Provide the [x, y] coordinate of the cell's center where the given text is located.  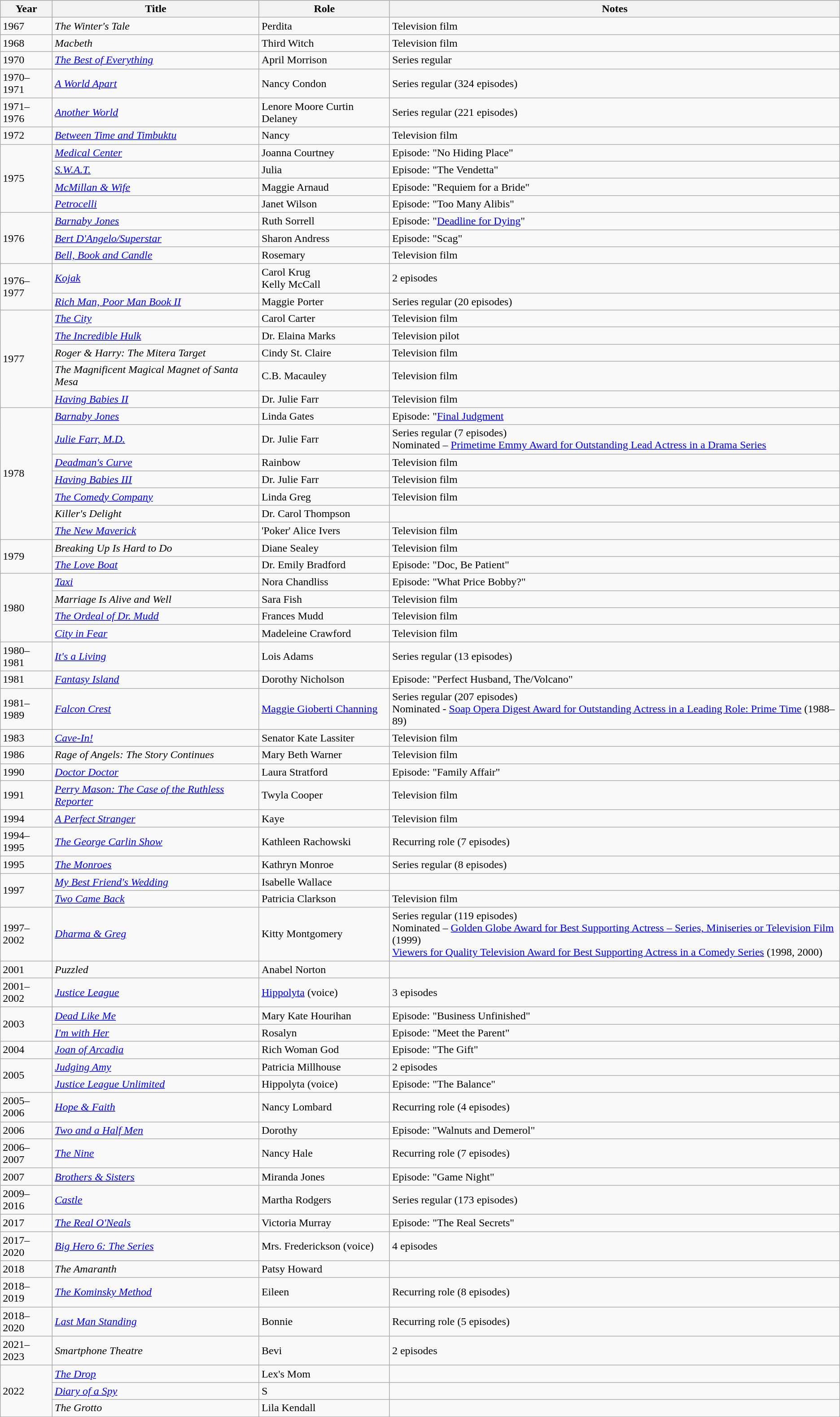
The Best of Everything [156, 60]
Sara Fish [324, 599]
Maggie Gioberti Channing [324, 709]
1976 [26, 238]
2006 [26, 1130]
Series regular [615, 60]
Cave-In! [156, 738]
Bonnie [324, 1321]
Laura Stratford [324, 772]
2001–2002 [26, 993]
McMillan & Wife [156, 187]
S.W.A.T. [156, 170]
Bert D'Angelo/Superstar [156, 238]
The Grotto [156, 1408]
Maggie Arnaud [324, 187]
Dr. Emily Bradford [324, 565]
Rich Woman God [324, 1050]
Twyla Cooper [324, 795]
The New Maverick [156, 531]
Nancy Hale [324, 1154]
Rage of Angels: The Story Continues [156, 755]
Having Babies II [156, 399]
3 episodes [615, 993]
2003 [26, 1024]
1977 [26, 359]
Mary Beth Warner [324, 755]
Recurring role (5 episodes) [615, 1321]
Series regular (8 episodes) [615, 864]
I'm with Her [156, 1033]
Lex's Mom [324, 1374]
4 episodes [615, 1246]
Kaye [324, 818]
1967 [26, 26]
Two Came Back [156, 899]
Maggie Porter [324, 302]
1997 [26, 891]
Bell, Book and Candle [156, 255]
Falcon Crest [156, 709]
2004 [26, 1050]
Perdita [324, 26]
Nancy [324, 136]
Series regular (20 episodes) [615, 302]
City in Fear [156, 633]
The Love Boat [156, 565]
The Drop [156, 1374]
Episode: "The Gift" [615, 1050]
1986 [26, 755]
Episode: "Doc, Be Patient" [615, 565]
Dharma & Greg [156, 934]
Carol KrugKelly McCall [324, 278]
1994–1995 [26, 841]
Perry Mason: The Case of the Ruthless Reporter [156, 795]
Between Time and Timbuktu [156, 136]
Last Man Standing [156, 1321]
Episode: "Walnuts and Demerol" [615, 1130]
2021–2023 [26, 1351]
Kathleen Rachowski [324, 841]
1990 [26, 772]
Big Hero 6: The Series [156, 1246]
'Poker' Alice Ivers [324, 531]
Cindy St. Claire [324, 353]
Series regular (173 episodes) [615, 1199]
Episode: "Deadline for Dying" [615, 221]
1980–1981 [26, 656]
The Ordeal of Dr. Mudd [156, 616]
Dr. Elaina Marks [324, 336]
Judging Amy [156, 1067]
Episode: "Meet the Parent" [615, 1033]
Brothers & Sisters [156, 1176]
Marriage Is Alive and Well [156, 599]
2022 [26, 1391]
1970 [26, 60]
2017–2020 [26, 1246]
Rich Man, Poor Man Book II [156, 302]
Doctor Doctor [156, 772]
2006–2007 [26, 1154]
1968 [26, 43]
1994 [26, 818]
Kathryn Monroe [324, 864]
Series regular (13 episodes) [615, 656]
Another World [156, 112]
Episode: "Too Many Alibis" [615, 204]
Dorothy [324, 1130]
Lois Adams [324, 656]
Episode: "No Hiding Place" [615, 153]
Mary Kate Hourihan [324, 1016]
Justice League Unlimited [156, 1084]
Rainbow [324, 462]
Recurring role (4 episodes) [615, 1107]
Year [26, 9]
Isabelle Wallace [324, 882]
Episode: "Family Affair" [615, 772]
2007 [26, 1176]
1979 [26, 557]
Episode: "Business Unfinished" [615, 1016]
Taxi [156, 582]
A World Apart [156, 83]
Ruth Sorrell [324, 221]
1997–2002 [26, 934]
Title [156, 9]
Joan of Arcadia [156, 1050]
Linda Greg [324, 496]
Sharon Andress [324, 238]
Series regular (207 episodes)Nominated - Soap Opera Digest Award for Outstanding Actress in a Leading Role: Prime Time (1988–89) [615, 709]
Castle [156, 1199]
Episode: "What Price Bobby?" [615, 582]
Having Babies III [156, 479]
Kitty Montgomery [324, 934]
S [324, 1391]
Episode: "Perfect Husband, The/Volcano" [615, 680]
Senator Kate Lassiter [324, 738]
Nora Chandliss [324, 582]
A Perfect Stranger [156, 818]
2009–2016 [26, 1199]
Dorothy Nicholson [324, 680]
Medical Center [156, 153]
Hope & Faith [156, 1107]
Nancy Condon [324, 83]
Madeleine Crawford [324, 633]
The Magnificent Magical Magnet of Santa Mesa [156, 376]
The Comedy Company [156, 496]
Breaking Up Is Hard to Do [156, 548]
Rosemary [324, 255]
Rosalyn [324, 1033]
Mrs. Frederickson (voice) [324, 1246]
Miranda Jones [324, 1176]
Series regular (221 episodes) [615, 112]
Third Witch [324, 43]
Martha Rodgers [324, 1199]
Victoria Murray [324, 1223]
1991 [26, 795]
1981–1989 [26, 709]
It's a Living [156, 656]
1980 [26, 608]
Justice League [156, 993]
Episode: "Scag" [615, 238]
Carol Carter [324, 319]
Episode: "The Real Secrets" [615, 1223]
Dead Like Me [156, 1016]
The Real O'Neals [156, 1223]
2017 [26, 1223]
Episode: "Final Judgment [615, 416]
Joanna Courtney [324, 153]
Fantasy Island [156, 680]
1983 [26, 738]
The George Carlin Show [156, 841]
1970–1971 [26, 83]
Nancy Lombard [324, 1107]
2005 [26, 1075]
Smartphone Theatre [156, 1351]
Patsy Howard [324, 1269]
1971–1976 [26, 112]
Eileen [324, 1293]
Episode: "Game Night" [615, 1176]
Frances Mudd [324, 616]
The Nine [156, 1154]
The Winter's Tale [156, 26]
2018 [26, 1269]
Dr. Carol Thompson [324, 513]
Diane Sealey [324, 548]
Killer's Delight [156, 513]
2018–2019 [26, 1293]
The Incredible Hulk [156, 336]
Patricia Clarkson [324, 899]
Episode: "The Vendetta" [615, 170]
The Amaranth [156, 1269]
Roger & Harry: The Mitera Target [156, 353]
Petrocelli [156, 204]
1975 [26, 178]
Patricia Millhouse [324, 1067]
My Best Friend's Wedding [156, 882]
Anabel Norton [324, 970]
Lenore Moore Curtin Delaney [324, 112]
1972 [26, 136]
The City [156, 319]
1981 [26, 680]
Television pilot [615, 336]
Episode: "The Balance" [615, 1084]
1976–1977 [26, 287]
Lila Kendall [324, 1408]
Diary of a Spy [156, 1391]
Julia [324, 170]
Bevi [324, 1351]
2001 [26, 970]
Role [324, 9]
April Morrison [324, 60]
1995 [26, 864]
The Kominsky Method [156, 1293]
Kojak [156, 278]
Episode: "Requiem for a Bride" [615, 187]
Macbeth [156, 43]
Puzzled [156, 970]
Julie Farr, M.D. [156, 439]
Two and a Half Men [156, 1130]
Deadman's Curve [156, 462]
2005–2006 [26, 1107]
Notes [615, 9]
Series regular (7 episodes)Nominated – Primetime Emmy Award for Outstanding Lead Actress in a Drama Series [615, 439]
Series regular (324 episodes) [615, 83]
Janet Wilson [324, 204]
Linda Gates [324, 416]
Recurring role (8 episodes) [615, 1293]
2018–2020 [26, 1321]
1978 [26, 473]
The Monroes [156, 864]
C.B. Macauley [324, 376]
